For the text-containing cell, return its midpoint in (x, y) coordinate format. 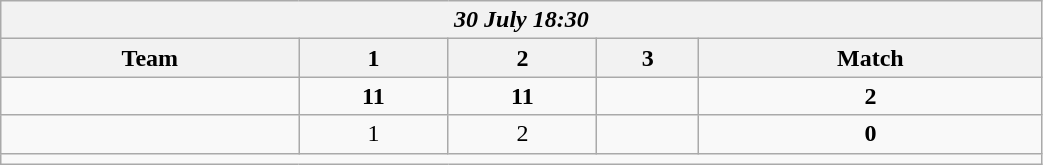
0 (870, 134)
3 (648, 58)
Match (870, 58)
Team (150, 58)
30 July 18:30 (522, 20)
